Find where the given text appears and provide that cell's center as [x, y] coordinate. 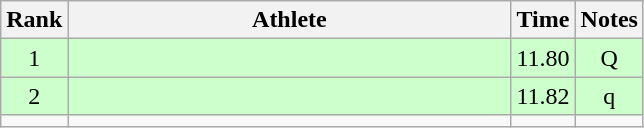
Rank [34, 20]
2 [34, 96]
1 [34, 58]
11.82 [543, 96]
q [609, 96]
Q [609, 58]
Notes [609, 20]
Athlete [290, 20]
11.80 [543, 58]
Time [543, 20]
